Scan for the cell matching the given text and deliver its (X, Y) coordinate at center. 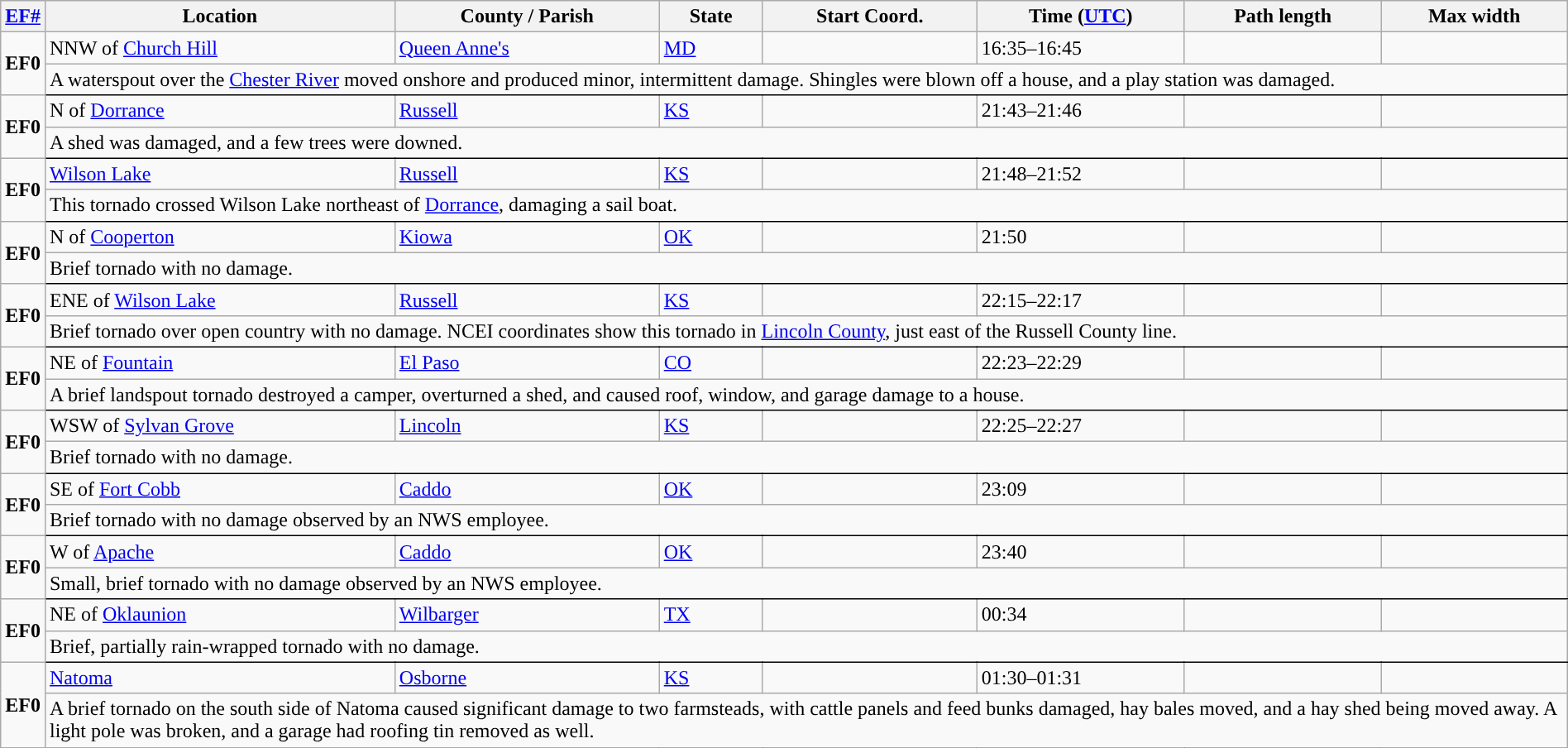
21:48–21:52 (1080, 174)
Queen Anne's (527, 48)
TX (711, 615)
Wilson Lake (220, 174)
W of Apache (220, 552)
NE of Fountain (220, 362)
Path length (1283, 17)
A brief landspout tornado destroyed a camper, overturned a shed, and caused roof, window, and garage damage to a house. (806, 395)
22:25–22:27 (1080, 426)
MD (711, 48)
CO (711, 362)
This tornado crossed Wilson Lake northeast of Dorrance, damaging a sail boat. (806, 205)
Kiowa (527, 237)
Lincoln (527, 426)
Brief, partially rain-wrapped tornado with no damage. (806, 646)
EF# (23, 17)
NNW of Church Hill (220, 48)
County / Parish (527, 17)
WSW of Sylvan Grove (220, 426)
Small, brief tornado with no damage observed by an NWS employee. (806, 583)
N of Dorrance (220, 111)
Natoma (220, 678)
State (711, 17)
21:50 (1080, 237)
16:35–16:45 (1080, 48)
Location (220, 17)
Brief tornado with no damage observed by an NWS employee. (806, 520)
N of Cooperton (220, 237)
SE of Fort Cobb (220, 489)
00:34 (1080, 615)
Max width (1474, 17)
Osborne (527, 678)
Wilbarger (527, 615)
A shed was damaged, and a few trees were downed. (806, 142)
22:15–22:17 (1080, 300)
22:23–22:29 (1080, 362)
Start Coord. (870, 17)
NE of Oklaunion (220, 615)
ENE of Wilson Lake (220, 300)
Time (UTC) (1080, 17)
01:30–01:31 (1080, 678)
23:40 (1080, 552)
El Paso (527, 362)
Brief tornado over open country with no damage. NCEI coordinates show this tornado in Lincoln County, just east of the Russell County line. (806, 331)
23:09 (1080, 489)
21:43–21:46 (1080, 111)
